Pinpoint the cell where the given text exists, returning its [X, Y] midpoint coordinate. 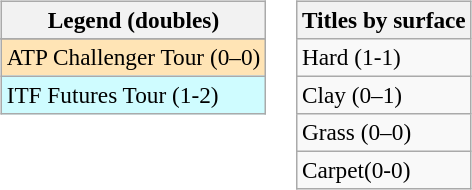
Clay (0–1) [384, 95]
Legend (doubles) [133, 20]
Titles by surface [384, 20]
ITF Futures Tour (1-2) [133, 95]
Hard (1-1) [384, 57]
Carpet(0-0) [384, 171]
Grass (0–0) [384, 133]
ATP Challenger Tour (0–0) [133, 57]
